Determine the [X, Y] coordinate at the center of the cell enclosing the given text.  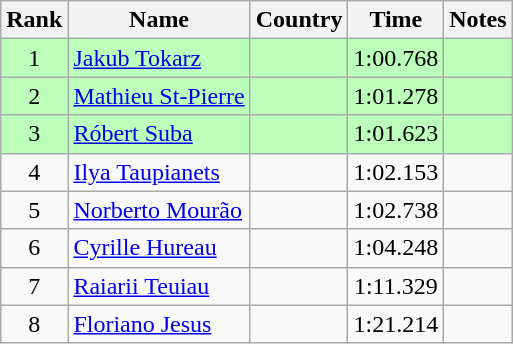
3 [34, 134]
4 [34, 172]
Raiarii Teuiau [159, 286]
5 [34, 210]
Notes [478, 20]
Rank [34, 20]
Floriano Jesus [159, 324]
1:02.738 [396, 210]
Róbert Suba [159, 134]
8 [34, 324]
Ilya Taupianets [159, 172]
Country [299, 20]
1:11.329 [396, 286]
1:21.214 [396, 324]
1:01.278 [396, 96]
1:00.768 [396, 58]
6 [34, 248]
Mathieu St-Pierre [159, 96]
Jakub Tokarz [159, 58]
1:01.623 [396, 134]
Cyrille Hureau [159, 248]
7 [34, 286]
1 [34, 58]
Name [159, 20]
1:02.153 [396, 172]
Norberto Mourão [159, 210]
Time [396, 20]
2 [34, 96]
1:04.248 [396, 248]
